Locate the cell with the specified text and output its (X, Y) center coordinate. 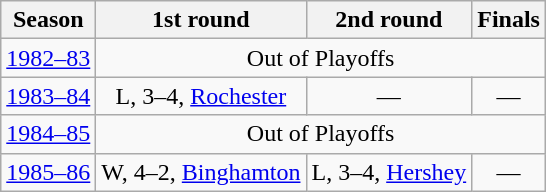
W, 4–2, Binghamton (201, 172)
Finals (509, 20)
2nd round (389, 20)
L, 3–4, Hershey (389, 172)
1983–84 (48, 96)
Season (48, 20)
L, 3–4, Rochester (201, 96)
1984–85 (48, 134)
1st round (201, 20)
1982–83 (48, 58)
1985–86 (48, 172)
